Identify which cell holds the provided text, then report its [x, y] central coordinate. 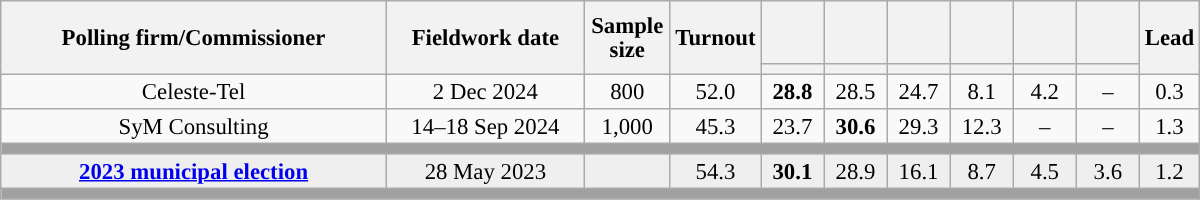
Fieldwork date [485, 38]
1.3 [1169, 126]
30.6 [856, 126]
23.7 [792, 126]
52.0 [716, 92]
Polling firm/Commissioner [194, 38]
3.6 [1108, 172]
4.2 [1044, 92]
16.1 [918, 172]
Lead [1169, 38]
28 May 2023 [485, 172]
12.3 [982, 126]
Sample size [627, 38]
28.8 [792, 92]
28.9 [856, 172]
14–18 Sep 2024 [485, 126]
45.3 [716, 126]
2023 municipal election [194, 172]
1.2 [1169, 172]
8.7 [982, 172]
54.3 [716, 172]
24.7 [918, 92]
0.3 [1169, 92]
Celeste-Tel [194, 92]
SyM Consulting [194, 126]
29.3 [918, 126]
30.1 [792, 172]
2 Dec 2024 [485, 92]
4.5 [1044, 172]
Turnout [716, 38]
800 [627, 92]
1,000 [627, 126]
8.1 [982, 92]
28.5 [856, 92]
